Detect which cell encompasses the target text, then output its [X, Y] center coordinate. 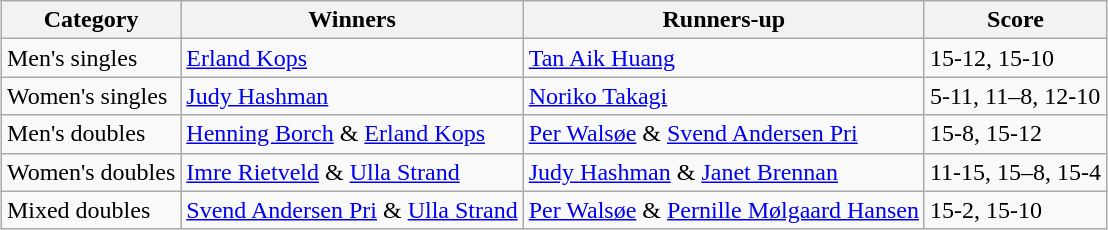
Judy Hashman & Janet Brennan [724, 172]
Tan Aik Huang [724, 58]
Score [1015, 20]
Svend Andersen Pri & Ulla Strand [352, 210]
Men's doubles [90, 134]
15-12, 15-10 [1015, 58]
Imre Rietveld & Ulla Strand [352, 172]
Henning Borch & Erland Kops [352, 134]
15-2, 15-10 [1015, 210]
11-15, 15–8, 15-4 [1015, 172]
Mixed doubles [90, 210]
Men's singles [90, 58]
Winners [352, 20]
Per Walsøe & Pernille Mølgaard Hansen [724, 210]
5-11, 11–8, 12-10 [1015, 96]
Runners-up [724, 20]
Women's doubles [90, 172]
Noriko Takagi [724, 96]
Judy Hashman [352, 96]
Erland Kops [352, 58]
Category [90, 20]
Women's singles [90, 96]
15-8, 15-12 [1015, 134]
Per Walsøe & Svend Andersen Pri [724, 134]
